Scan for the cell matching the given text and deliver its (x, y) coordinate at center. 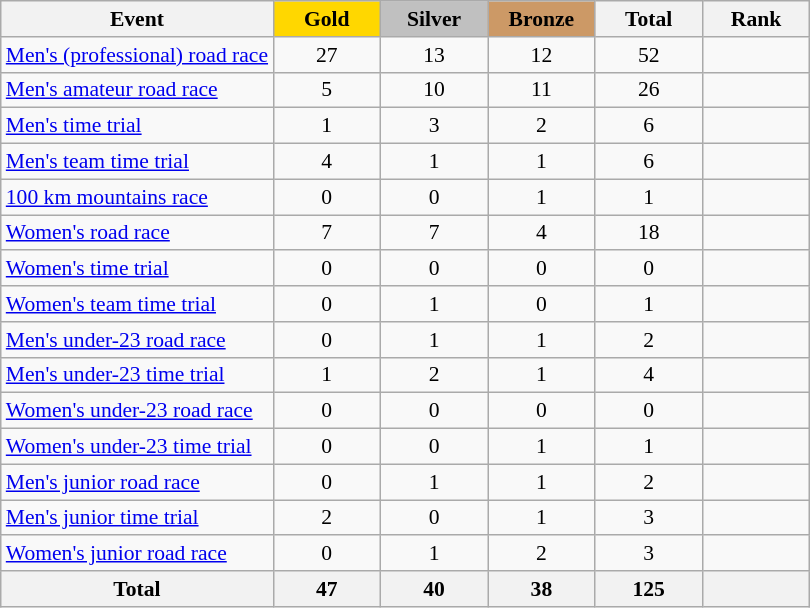
Women's junior road race (137, 554)
Women's under-23 road race (137, 411)
38 (542, 589)
Men's team time trial (137, 162)
10 (434, 90)
Bronze (542, 19)
26 (648, 90)
Men's (professional) road race (137, 55)
Women's road race (137, 233)
Silver (434, 19)
52 (648, 55)
40 (434, 589)
Men's junior time trial (137, 518)
5 (326, 90)
Gold (326, 19)
Event (137, 19)
Women's team time trial (137, 304)
Women's under-23 time trial (137, 447)
13 (434, 55)
Men's time trial (137, 126)
100 km mountains race (137, 197)
Women's time trial (137, 269)
11 (542, 90)
Men's junior road race (137, 482)
47 (326, 589)
Rank (756, 19)
Men's amateur road race (137, 90)
18 (648, 233)
12 (542, 55)
Men's under-23 time trial (137, 375)
Men's under-23 road race (137, 340)
27 (326, 55)
125 (648, 589)
